Find where the given text appears and provide that cell's center as [x, y] coordinate. 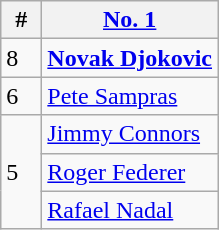
No. 1 [130, 20]
5 [22, 172]
Pete Sampras [130, 96]
6 [22, 96]
Novak Djokovic [130, 58]
Roger Federer [130, 172]
# [22, 20]
Jimmy Connors [130, 134]
Rafael Nadal [130, 210]
8 [22, 58]
